Pinpoint the cell where the given text exists, returning its (x, y) midpoint coordinate. 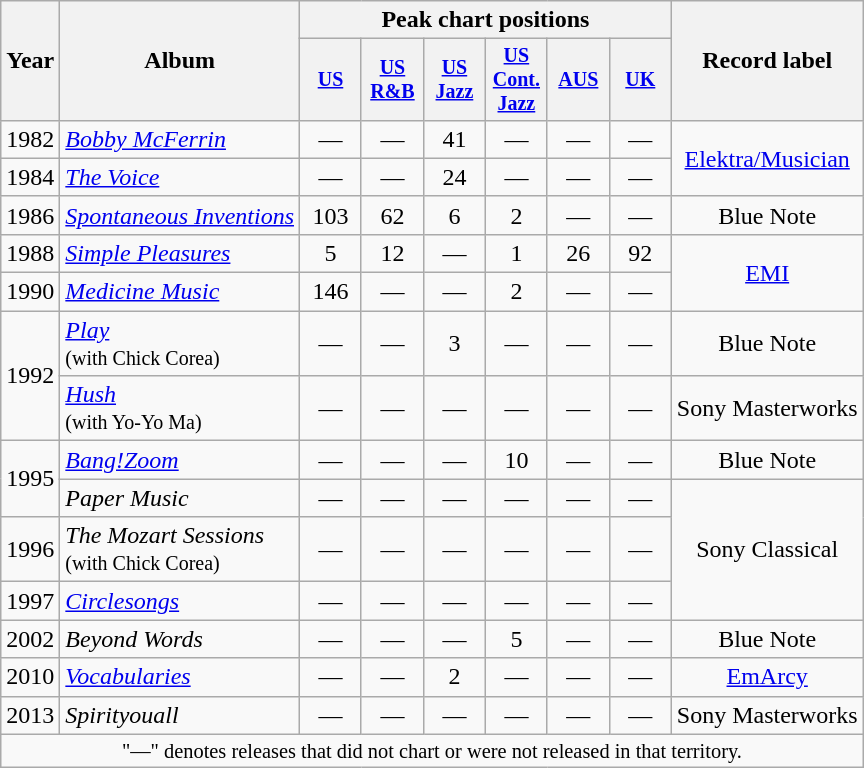
The Voice (180, 177)
12 (392, 253)
1984 (30, 177)
Bobby McFerrin (180, 139)
1995 (30, 479)
Vocabularies (180, 677)
Play (with Chick Corea) (180, 344)
Paper Music (180, 498)
92 (640, 253)
Spontaneous Inventions (180, 215)
6 (454, 215)
10 (516, 460)
US R&B (392, 80)
2010 (30, 677)
US Cont. Jazz (516, 80)
1986 (30, 215)
"—" denotes releases that did not chart or were not released in that territory. (432, 751)
Elektra/Musician (767, 158)
Medicine Music (180, 292)
The Mozart Sessions (with Chick Corea) (180, 550)
62 (392, 215)
1982 (30, 139)
2002 (30, 639)
1997 (30, 601)
1 (516, 253)
US Jazz (454, 80)
Bang!Zoom (180, 460)
1990 (30, 292)
Circlesongs (180, 601)
US (331, 80)
Simple Pleasures (180, 253)
EMI (767, 272)
103 (331, 215)
41 (454, 139)
Beyond Words (180, 639)
Hush (with Yo-Yo Ma) (180, 408)
2013 (30, 715)
3 (454, 344)
1996 (30, 550)
1988 (30, 253)
Year (30, 61)
Sony Classical (767, 550)
AUS (578, 80)
Record label (767, 61)
24 (454, 177)
Peak chart positions (486, 20)
146 (331, 292)
1992 (30, 376)
UK (640, 80)
Spirityouall (180, 715)
EmArcy (767, 677)
26 (578, 253)
Album (180, 61)
